From the cell containing the given text, extract its center point as [x, y] coordinate. 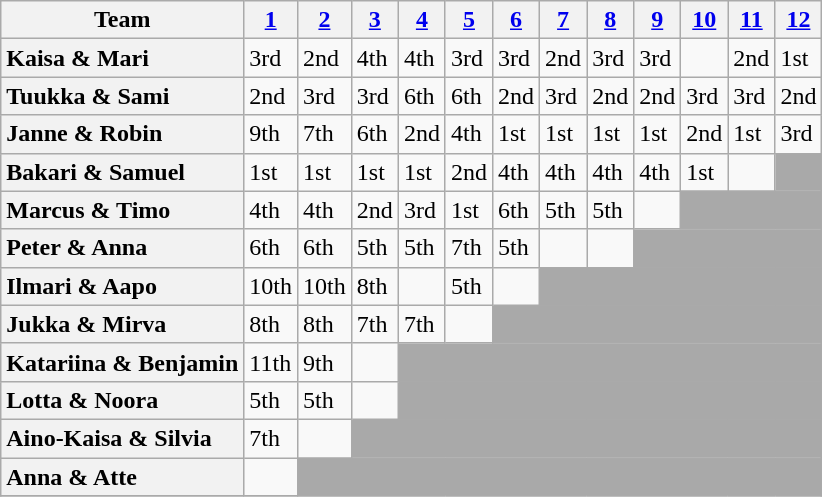
Bakari & Samuel [122, 172]
11th [271, 362]
10 [704, 20]
8 [610, 20]
11 [752, 20]
Aino-Kaisa & Silvia [122, 438]
Tuukka & Sami [122, 96]
1 [271, 20]
Katariina & Benjamin [122, 362]
Jukka & Mirva [122, 324]
Peter & Anna [122, 248]
7 [564, 20]
Marcus & Timo [122, 210]
6 [516, 20]
Janne & Robin [122, 134]
4 [422, 20]
5 [468, 20]
3 [374, 20]
Anna & Atte [122, 477]
Lotta & Noora [122, 400]
9 [658, 20]
Kaisa & Mari [122, 58]
2 [325, 20]
12 [798, 20]
Ilmari & Aapo [122, 286]
Team [122, 20]
